Output the (X, Y) coordinate of the center of the cell containing the given text.  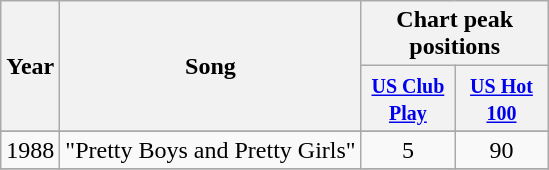
5 (408, 150)
US Hot 100 (502, 98)
US Club Play (408, 98)
90 (502, 150)
Year (30, 66)
"Pretty Boys and Pretty Girls" (210, 150)
1988 (30, 150)
Chart peak positions (454, 34)
Song (210, 66)
